Extract the [X, Y] coordinate from the center of the cell holding the provided text.  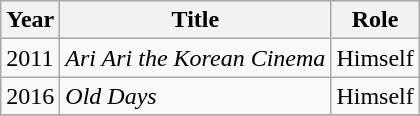
Old Days [196, 96]
2011 [30, 58]
Role [375, 20]
Title [196, 20]
Year [30, 20]
2016 [30, 96]
Ari Ari the Korean Cinema [196, 58]
